Detect which cell encompasses the target text, then output its (x, y) center coordinate. 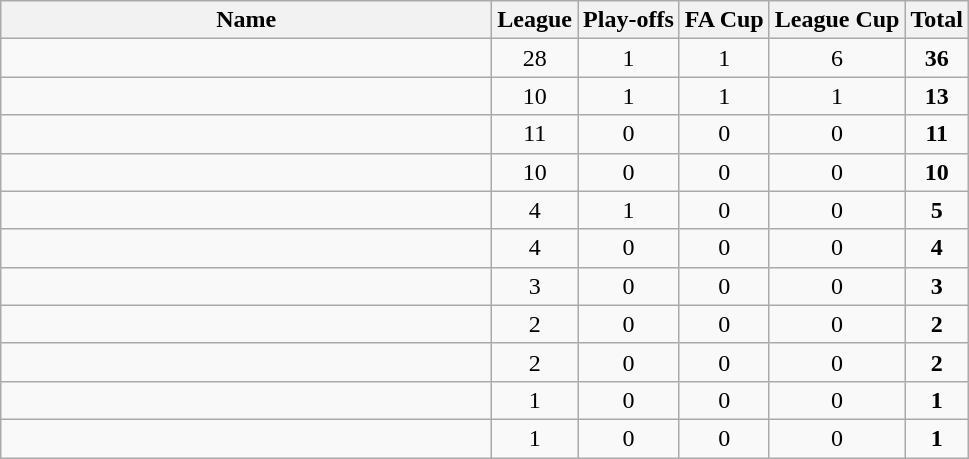
6 (837, 58)
Name (246, 20)
Total (937, 20)
League Cup (837, 20)
Play-offs (629, 20)
5 (937, 210)
28 (535, 58)
FA Cup (724, 20)
13 (937, 96)
36 (937, 58)
League (535, 20)
